Identify which cell holds the provided text, then report its [x, y] central coordinate. 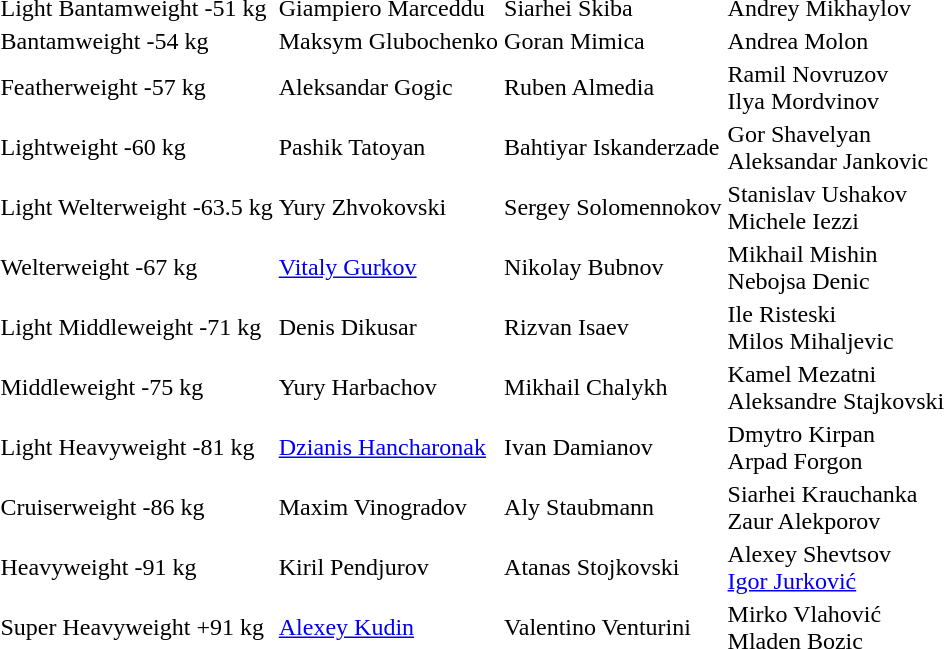
Vitaly Gurkov [388, 268]
Yury Zhvokovski [388, 208]
Pashik Tatoyan [388, 148]
Denis Dikusar [388, 328]
Maxim Vinogradov [388, 508]
Goran Mimica [614, 41]
Aly Staubmann [614, 508]
Dzianis Hancharonak [388, 448]
Kiril Pendjurov [388, 568]
Mikhail Chalykh [614, 388]
Rizvan Isaev [614, 328]
Sergey Solomennokov [614, 208]
Nikolay Bubnov [614, 268]
Yury Harbachov [388, 388]
Ruben Almedia [614, 88]
Bahtiyar Iskanderzade [614, 148]
Aleksandar Gogic [388, 88]
Ivan Damianov [614, 448]
Maksym Glubochenko [388, 41]
Atanas Stojkovski [614, 568]
